Determine the [X, Y] coordinate at the center of the cell enclosing the given text.  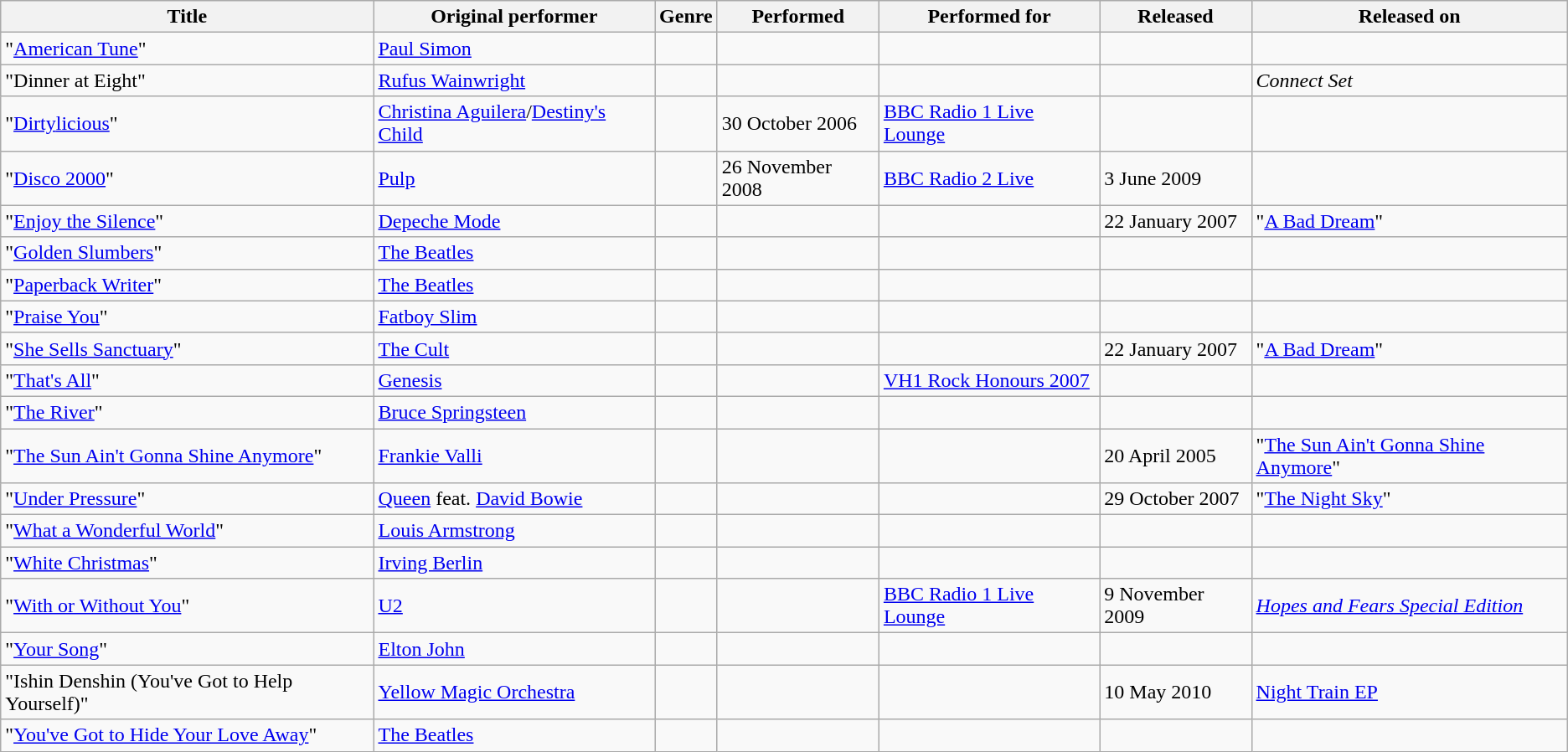
Elton John [514, 649]
"With or Without You" [188, 606]
Night Train EP [1409, 692]
Queen feat. David Bowie [514, 499]
Fatboy Slim [514, 317]
"Under Pressure" [188, 499]
Depeche Mode [514, 221]
"The River" [188, 412]
"Your Song" [188, 649]
VH1 Rock Honours 2007 [988, 380]
30 October 2006 [797, 124]
20 April 2005 [1176, 456]
Rufus Wainwright [514, 80]
"White Christmas" [188, 563]
The Cult [514, 348]
9 November 2009 [1176, 606]
"Paperback Writer" [188, 285]
"What a Wonderful World" [188, 531]
Frankie Valli [514, 456]
"Golden Slumbers" [188, 253]
Performed for [988, 17]
"She Sells Sanctuary" [188, 348]
U2 [514, 606]
29 October 2007 [1176, 499]
3 June 2009 [1176, 178]
"The Night Sky" [1409, 499]
"Disco 2000" [188, 178]
Released [1176, 17]
Genesis [514, 380]
"Dirtylicious" [188, 124]
Irving Berlin [514, 563]
"Enjoy the Silence" [188, 221]
Original performer [514, 17]
Paul Simon [514, 49]
Connect Set [1409, 80]
Title [188, 17]
Hopes and Fears Special Edition [1409, 606]
Louis Armstrong [514, 531]
"That's All" [188, 380]
Performed [797, 17]
10 May 2010 [1176, 692]
Yellow Magic Orchestra [514, 692]
"Ishin Denshin (You've Got to Help Yourself)" [188, 692]
26 November 2008 [797, 178]
"American Tune" [188, 49]
"Dinner at Eight" [188, 80]
Christina Aguilera/Destiny's Child [514, 124]
Genre [687, 17]
Bruce Springsteen [514, 412]
Released on [1409, 17]
"You've Got to Hide Your Love Away" [188, 735]
Pulp [514, 178]
"Praise You" [188, 317]
BBC Radio 2 Live [988, 178]
